Return (x, y) of the center of cell containing provided text 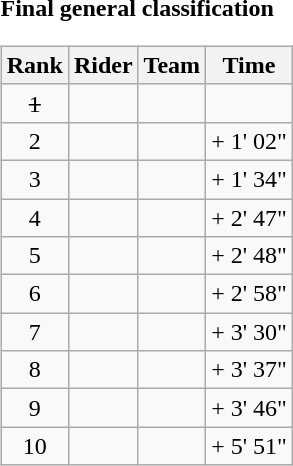
+ 1' 02" (250, 141)
3 (34, 179)
10 (34, 446)
7 (34, 332)
2 (34, 141)
Time (250, 65)
+ 3' 46" (250, 408)
Rider (103, 65)
+ 5' 51" (250, 446)
+ 2' 47" (250, 217)
Rank (34, 65)
1 (34, 103)
5 (34, 256)
9 (34, 408)
+ 3' 37" (250, 370)
Team (172, 65)
+ 3' 30" (250, 332)
6 (34, 294)
+ 2' 58" (250, 294)
+ 2' 48" (250, 256)
8 (34, 370)
4 (34, 217)
+ 1' 34" (250, 179)
